Detect which cell encompasses the target text, then output its [X, Y] center coordinate. 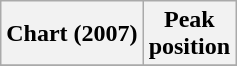
Peakposition [189, 34]
Chart (2007) [72, 34]
